For the text-containing cell, return its midpoint in (x, y) coordinate format. 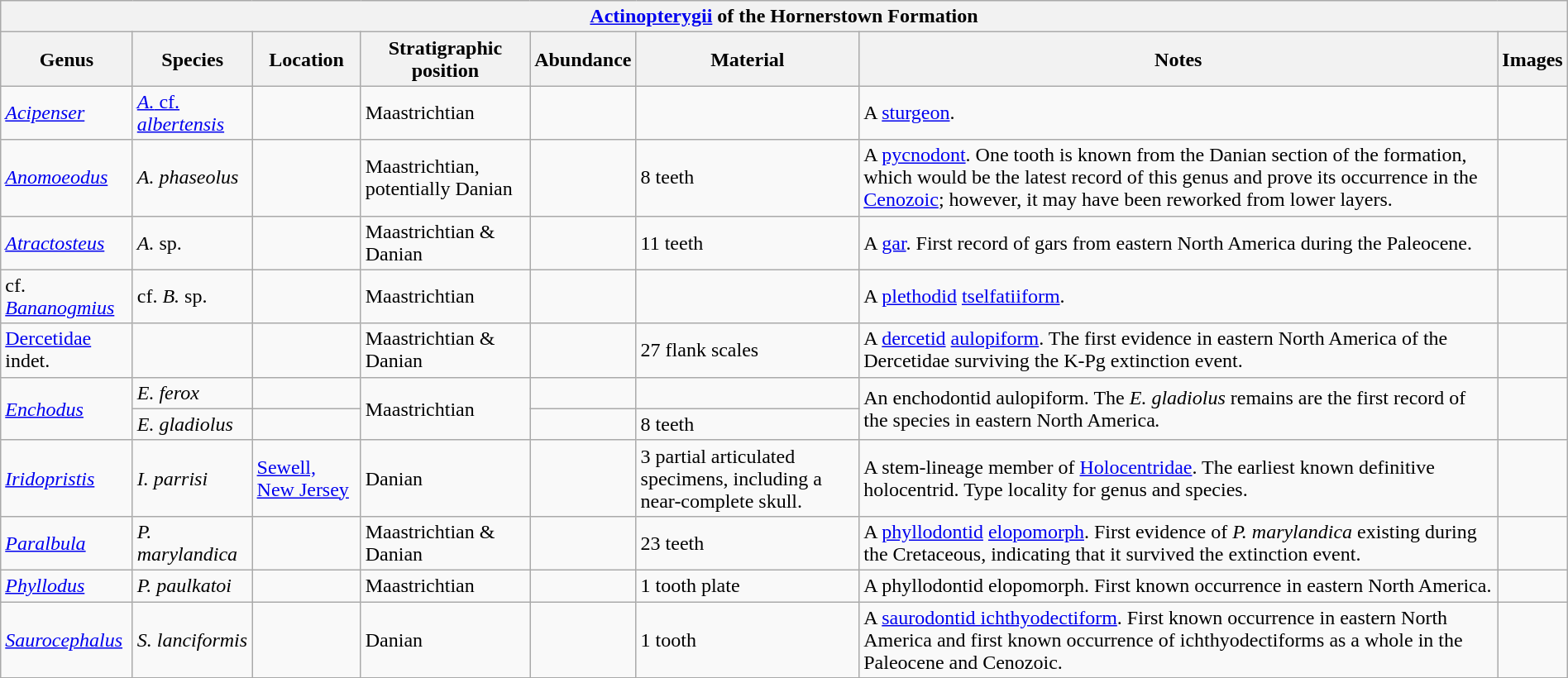
A. sp. (192, 243)
Anomoeodus (66, 178)
A plethodid tselfatiiform. (1178, 296)
S. lanciformis (192, 640)
An enchodontid aulopiform. The E. gladiolus remains are the first record of the species in eastern North America. (1178, 408)
Species (192, 60)
E. ferox (192, 393)
A phyllodontid elopomorph. First evidence of P. marylandica existing during the Cretaceous, indicating that it survived the extinction event. (1178, 542)
Acipenser (66, 112)
I. parrisi (192, 478)
A dercetid aulopiform. The first evidence in eastern North America of the Dercetidae surviving the K-Pg extinction event. (1178, 351)
1 tooth (748, 640)
Notes (1178, 60)
1 tooth plate (748, 585)
Actinopterygii of the Hornerstown Formation (784, 17)
Abundance (583, 60)
Dercetidae indet. (66, 351)
Stratigraphic position (445, 60)
Location (306, 60)
A sturgeon. (1178, 112)
Phyllodus (66, 585)
A. cf. albertensis (192, 112)
A phyllodontid elopomorph. First known occurrence in eastern North America. (1178, 585)
cf. Bananogmius (66, 296)
Enchodus (66, 408)
E. gladiolus (192, 424)
A. phaseolus (192, 178)
23 teeth (748, 542)
P. marylandica (192, 542)
A gar. First record of gars from eastern North America during the Paleocene. (1178, 243)
A stem-lineage member of Holocentridae. The earliest known definitive holocentrid. Type locality for genus and species. (1178, 478)
11 teeth (748, 243)
Atractosteus (66, 243)
cf. B. sp. (192, 296)
Images (1532, 60)
Paralbula (66, 542)
P. paulkatoi (192, 585)
Genus (66, 60)
Material (748, 60)
Iridopristis (66, 478)
Saurocephalus (66, 640)
3 partial articulated specimens, including a near-complete skull. (748, 478)
27 flank scales (748, 351)
Maastrichtian, potentially Danian (445, 178)
Sewell, New Jersey (306, 478)
